Find where the given text appears and provide that cell's center as (x, y) coordinate. 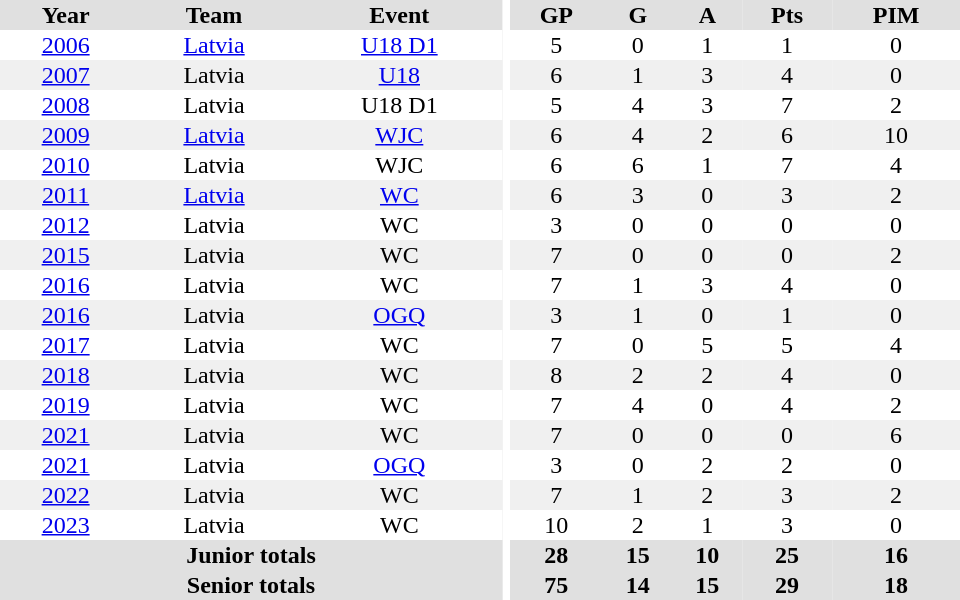
PIM (896, 15)
2018 (66, 375)
2017 (66, 345)
75 (556, 585)
Junior totals (251, 555)
2023 (66, 525)
29 (787, 585)
Pts (787, 15)
2010 (66, 165)
Senior totals (251, 585)
Year (66, 15)
Event (400, 15)
2012 (66, 225)
2006 (66, 45)
16 (896, 555)
8 (556, 375)
Team (214, 15)
GP (556, 15)
14 (638, 585)
2008 (66, 105)
25 (787, 555)
2015 (66, 255)
A (708, 15)
2011 (66, 195)
28 (556, 555)
2019 (66, 405)
2007 (66, 75)
18 (896, 585)
2022 (66, 495)
U18 (400, 75)
2009 (66, 135)
G (638, 15)
